Pinpoint the cell where the given text exists, returning its (X, Y) midpoint coordinate. 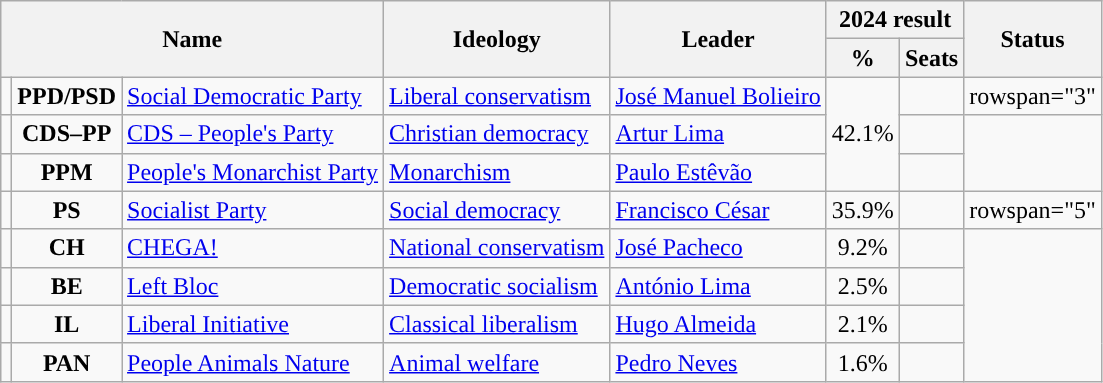
9.2% (862, 248)
PS (67, 210)
35.9% (862, 210)
rowspan="3" (1033, 96)
Social Democratic Party (253, 96)
Paulo Estêvão (718, 172)
Socialist Party (253, 210)
Left Bloc (253, 286)
Monarchism (497, 172)
% (862, 58)
PPM (67, 172)
CDS – People's Party (253, 134)
rowspan="5" (1033, 210)
Status (1033, 39)
BE (67, 286)
Seats (931, 58)
Artur Lima (718, 134)
Francisco César (718, 210)
António Lima (718, 286)
Name (192, 39)
2.5% (862, 286)
Pedro Neves (718, 362)
PAN (67, 362)
Ideology (497, 39)
People's Monarchist Party (253, 172)
Classical liberalism (497, 324)
IL (67, 324)
1.6% (862, 362)
CHEGA! (253, 248)
Democratic socialism (497, 286)
2.1% (862, 324)
PPD/PSD (67, 96)
José Manuel Bolieiro (718, 96)
Social democracy (497, 210)
Hugo Almeida (718, 324)
CH (67, 248)
National conservatism (497, 248)
People Animals Nature (253, 362)
José Pacheco (718, 248)
Christian democracy (497, 134)
Leader (718, 39)
Animal welfare (497, 362)
2024 result (894, 20)
CDS–PP (67, 134)
Liberal Initiative (253, 324)
Liberal conservatism (497, 96)
42.1% (862, 134)
